Return the (X, Y) coordinate for the center point of the cell that contains the specified text.  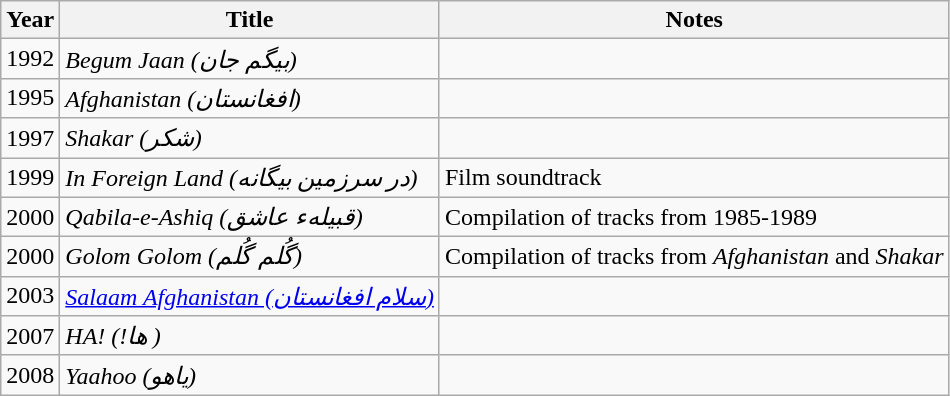
Compilation of tracks from Afghanistan and Shakar (694, 257)
1999 (30, 178)
Afghanistan (افغانستان) (250, 98)
Compilation of tracks from 1985-1989 (694, 217)
Salaam Afghanistan (سلام افغانستان) (250, 296)
Shakar (شكر) (250, 138)
Title (250, 20)
Qabila-e-Ashiq (قبیلهء عاشق) (250, 217)
Golom Golom (گُلم گُلم) (250, 257)
Year (30, 20)
1997 (30, 138)
HA! (!ها ) (250, 336)
1995 (30, 98)
Notes (694, 20)
1992 (30, 59)
In Foreign Land (در سرزمين بيگانه) (250, 178)
Yaahoo (یاهو) (250, 375)
2008 (30, 375)
Begum Jaan (بیگم جان) (250, 59)
2003 (30, 296)
Film soundtrack (694, 178)
2007 (30, 336)
